Provide the [x, y] coordinate of the cell's center where the given text is located.  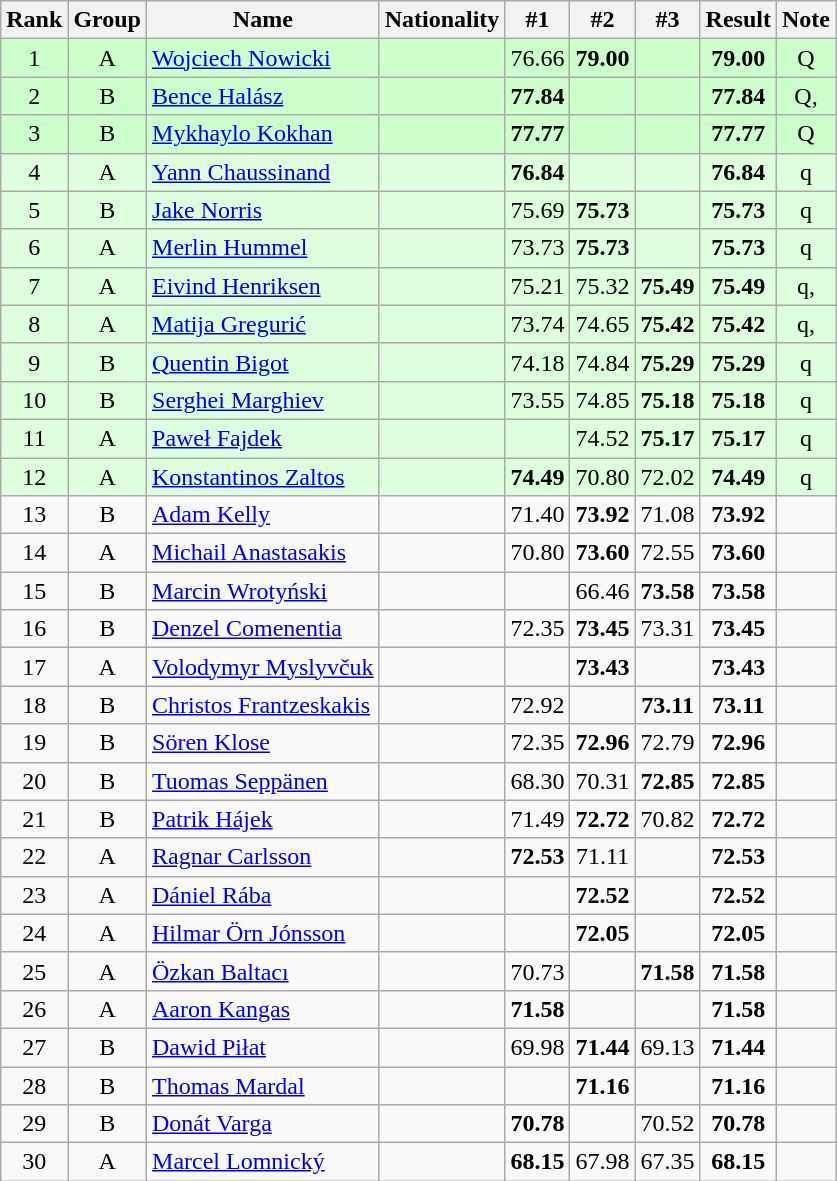
74.52 [602, 438]
71.11 [602, 857]
Dániel Rába [264, 895]
Eivind Henriksen [264, 286]
Bence Halász [264, 96]
72.02 [668, 477]
73.73 [538, 248]
Mykhaylo Kokhan [264, 134]
11 [34, 438]
2 [34, 96]
74.84 [602, 362]
1 [34, 58]
Christos Frantzeskakis [264, 705]
69.13 [668, 1047]
Patrik Hájek [264, 819]
Rank [34, 20]
66.46 [602, 591]
4 [34, 172]
69.98 [538, 1047]
75.69 [538, 210]
Denzel Comenentia [264, 629]
12 [34, 477]
73.31 [668, 629]
29 [34, 1124]
10 [34, 400]
67.35 [668, 1162]
14 [34, 553]
22 [34, 857]
70.52 [668, 1124]
24 [34, 933]
Name [264, 20]
Konstantinos Zaltos [264, 477]
Aaron Kangas [264, 1009]
23 [34, 895]
70.82 [668, 819]
19 [34, 743]
8 [34, 324]
Quentin Bigot [264, 362]
30 [34, 1162]
Q, [806, 96]
Tuomas Seppänen [264, 781]
Yann Chaussinand [264, 172]
Donát Varga [264, 1124]
17 [34, 667]
Dawid Piłat [264, 1047]
Ragnar Carlsson [264, 857]
70.31 [602, 781]
71.40 [538, 515]
Serghei Marghiev [264, 400]
74.85 [602, 400]
67.98 [602, 1162]
75.32 [602, 286]
#1 [538, 20]
71.49 [538, 819]
28 [34, 1085]
Thomas Mardal [264, 1085]
20 [34, 781]
7 [34, 286]
Hilmar Örn Jónsson [264, 933]
Paweł Fajdek [264, 438]
74.18 [538, 362]
Adam Kelly [264, 515]
Jake Norris [264, 210]
27 [34, 1047]
73.74 [538, 324]
72.79 [668, 743]
#3 [668, 20]
68.30 [538, 781]
Note [806, 20]
Nationality [442, 20]
Marcin Wrotyński [264, 591]
15 [34, 591]
6 [34, 248]
5 [34, 210]
#2 [602, 20]
71.08 [668, 515]
Group [108, 20]
Matija Gregurić [264, 324]
74.65 [602, 324]
Result [738, 20]
16 [34, 629]
Sören Klose [264, 743]
Volodymyr Myslyvčuk [264, 667]
18 [34, 705]
73.55 [538, 400]
13 [34, 515]
72.55 [668, 553]
26 [34, 1009]
75.21 [538, 286]
Özkan Baltacı [264, 971]
72.92 [538, 705]
9 [34, 362]
21 [34, 819]
76.66 [538, 58]
70.73 [538, 971]
Wojciech Nowicki [264, 58]
25 [34, 971]
Merlin Hummel [264, 248]
Marcel Lomnický [264, 1162]
3 [34, 134]
Michail Anastasakis [264, 553]
